Locate the cell with the specified text and output its (x, y) center coordinate. 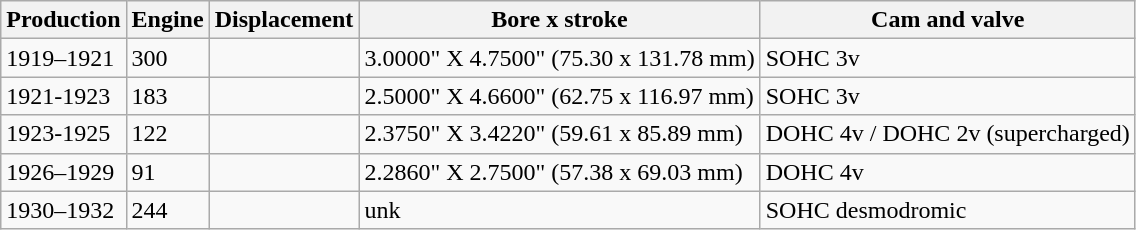
244 (168, 210)
1919–1921 (64, 58)
DOHC 4v (948, 172)
unk (560, 210)
SOHC desmodromic (948, 210)
Production (64, 20)
91 (168, 172)
1923-1925 (64, 134)
Bore x stroke (560, 20)
1921-1923 (64, 96)
Engine (168, 20)
Displacement (284, 20)
122 (168, 134)
1930–1932 (64, 210)
300 (168, 58)
DOHC 4v / DOHC 2v (supercharged) (948, 134)
3.0000" X 4.7500" (75.30 x 131.78 mm) (560, 58)
2.5000" X 4.6600" (62.75 x 116.97 mm) (560, 96)
2.2860" X 2.7500" (57.38 x 69.03 mm) (560, 172)
Cam and valve (948, 20)
183 (168, 96)
1926–1929 (64, 172)
2.3750" X 3.4220" (59.61 x 85.89 mm) (560, 134)
